Return [X, Y] of the center of cell containing provided text 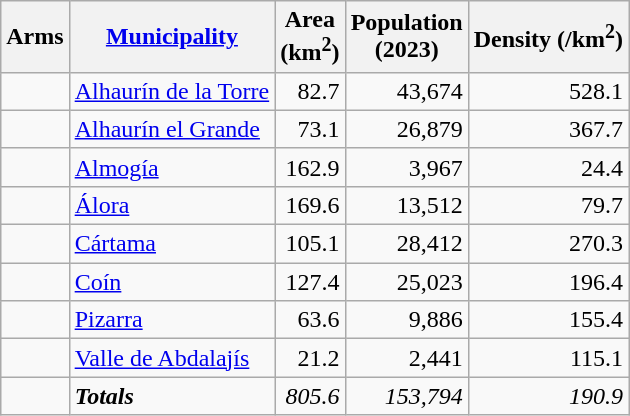
82.7 [310, 91]
Valle de Abdalajís [172, 358]
155.4 [548, 320]
Alhaurín de la Torre [172, 91]
105.1 [310, 244]
Municipality [172, 37]
Density (/km2) [548, 37]
Totals [172, 396]
Population(2023) [406, 37]
153,794 [406, 396]
9,886 [406, 320]
24.4 [548, 167]
805.6 [310, 396]
26,879 [406, 129]
13,512 [406, 205]
162.9 [310, 167]
367.7 [548, 129]
3,967 [406, 167]
79.7 [548, 205]
73.1 [310, 129]
190.9 [548, 396]
2,441 [406, 358]
63.6 [310, 320]
28,412 [406, 244]
Cártama [172, 244]
270.3 [548, 244]
115.1 [548, 358]
Alhaurín el Grande [172, 129]
Pizarra [172, 320]
Almogía [172, 167]
Area(km2) [310, 37]
Álora [172, 205]
Arms [35, 37]
127.4 [310, 282]
196.4 [548, 282]
528.1 [548, 91]
169.6 [310, 205]
43,674 [406, 91]
Coín [172, 282]
21.2 [310, 358]
25,023 [406, 282]
